Return the [x, y] coordinate for the center point of the cell that contains the specified text.  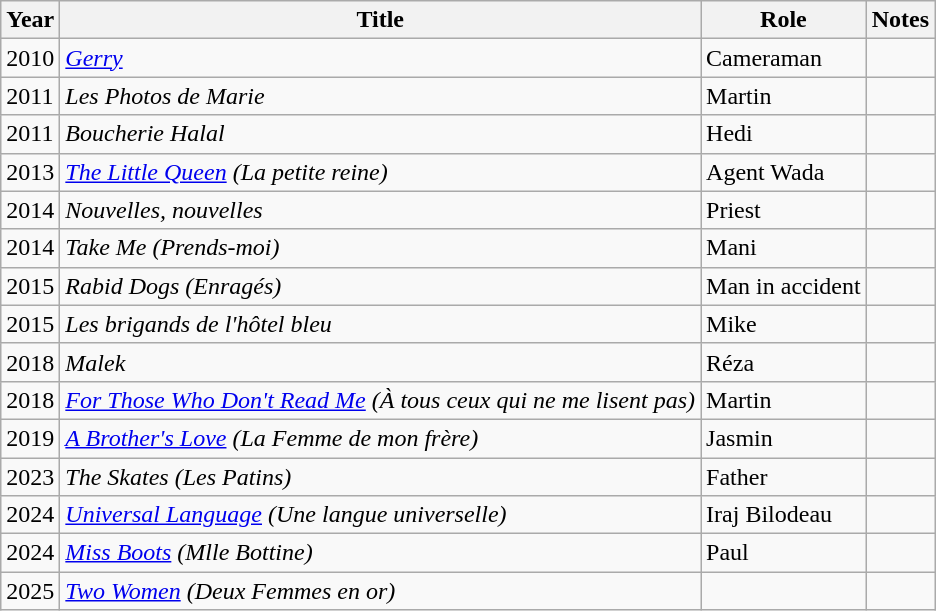
Title [380, 20]
Notes [900, 20]
Mike [784, 324]
Jasmin [784, 438]
Gerry [380, 58]
Rabid Dogs (Enragés) [380, 286]
Role [784, 20]
2013 [30, 172]
Nouvelles, nouvelles [380, 210]
Réza [784, 362]
Father [784, 477]
2023 [30, 477]
Les brigands de l'hôtel bleu [380, 324]
Mani [784, 248]
Year [30, 20]
Two Women (Deux Femmes en or) [380, 591]
Hedi [784, 134]
For Those Who Don't Read Me (À tous ceux qui ne me lisent pas) [380, 400]
Agent Wada [784, 172]
The Skates (Les Patins) [380, 477]
Boucherie Halal [380, 134]
Cameraman [784, 58]
Paul [784, 553]
2010 [30, 58]
Universal Language (Une langue universelle) [380, 515]
2025 [30, 591]
Priest [784, 210]
The Little Queen (La petite reine) [380, 172]
Miss Boots (Mlle Bottine) [380, 553]
Les Photos de Marie [380, 96]
Malek [380, 362]
Iraj Bilodeau [784, 515]
2019 [30, 438]
Take Me (Prends-moi) [380, 248]
Man in accident [784, 286]
A Brother's Love (La Femme de mon frère) [380, 438]
